For the text-containing cell, return its midpoint in [x, y] coordinate format. 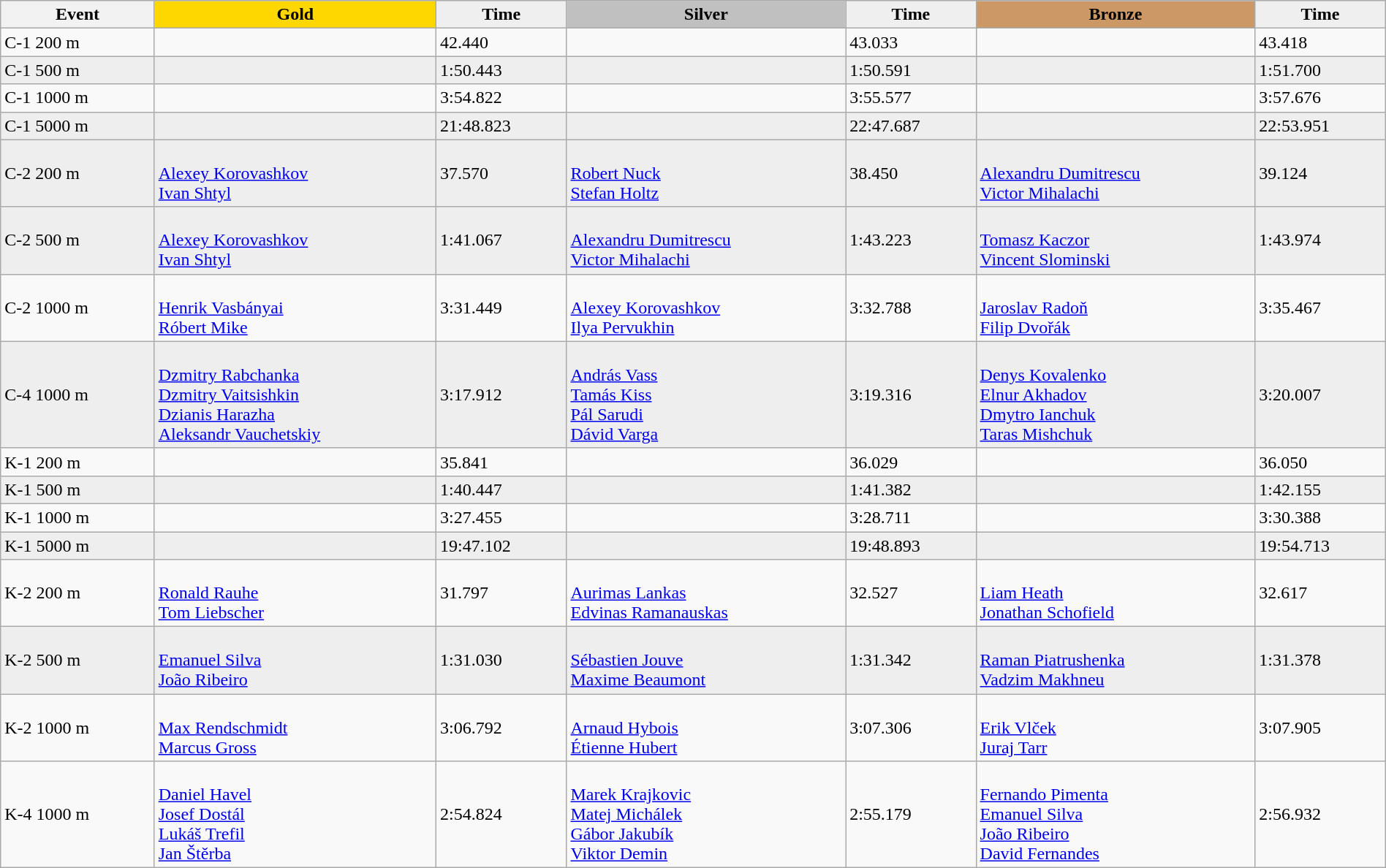
Robert NuckStefan Holtz [706, 173]
3:20.007 [1320, 395]
K-2 500 m [77, 660]
Fernando PimentaEmanuel SilvaJoão RibeiroDavid Fernandes [1116, 815]
Erik VlčekJuraj Tarr [1116, 728]
21:48.823 [501, 126]
1:43.223 [911, 240]
22:47.687 [911, 126]
1:40.447 [501, 490]
C-1 5000 m [77, 126]
1:31.342 [911, 660]
Gold [295, 15]
22:53.951 [1320, 126]
Denys KovalenkoElnur AkhadovDmytro IanchukTaras Mishchuk [1116, 395]
43.418 [1320, 42]
42.440 [501, 42]
3:07.905 [1320, 728]
3:30.388 [1320, 517]
C-1 200 m [77, 42]
37.570 [501, 173]
35.841 [501, 462]
32.617 [1320, 593]
Daniel HavelJosef DostálLukáš TrefilJan Štěrba [295, 815]
Dzmitry RabchankaDzmitry VaitsishkinDzianis HarazhaAleksandr Vauchetskiy [295, 395]
2:55.179 [911, 815]
Jaroslav RadoňFilip Dvořák [1116, 308]
C-1 1000 m [77, 98]
1:50.591 [911, 70]
3:06.792 [501, 728]
C-1 500 m [77, 70]
3:28.711 [911, 517]
1:41.067 [501, 240]
Liam HeathJonathan Schofield [1116, 593]
38.450 [911, 173]
36.050 [1320, 462]
Silver [706, 15]
3:19.316 [911, 395]
Ronald RauheTom Liebscher [295, 593]
Henrik VasbányaiRóbert Mike [295, 308]
K-1 1000 m [77, 517]
2:54.824 [501, 815]
1:41.382 [911, 490]
Bronze [1116, 15]
Aurimas LankasEdvinas Ramanauskas [706, 593]
András VassTamás KissPál SarudiDávid Varga [706, 395]
Alexey KorovashkovIlya Pervukhin [706, 308]
Marek KrajkovicMatej MichálekGábor JakubíkViktor Demin [706, 815]
3:57.676 [1320, 98]
C-2 500 m [77, 240]
C-4 1000 m [77, 395]
32.527 [911, 593]
19:54.713 [1320, 546]
2:56.932 [1320, 815]
3:35.467 [1320, 308]
19:48.893 [911, 546]
K-1 500 m [77, 490]
Emanuel SilvaJoão Ribeiro [295, 660]
K-1 5000 m [77, 546]
3:54.822 [501, 98]
3:07.306 [911, 728]
K-1 200 m [77, 462]
K-2 1000 m [77, 728]
Arnaud HyboisÉtienne Hubert [706, 728]
1:31.378 [1320, 660]
43.033 [911, 42]
1:51.700 [1320, 70]
31.797 [501, 593]
C-2 1000 m [77, 308]
3:32.788 [911, 308]
Event [77, 15]
Raman PiatrushenkaVadzim Makhneu [1116, 660]
1:31.030 [501, 660]
39.124 [1320, 173]
K-2 200 m [77, 593]
3:17.912 [501, 395]
3:31.449 [501, 308]
1:42.155 [1320, 490]
C-2 200 m [77, 173]
36.029 [911, 462]
K-4 1000 m [77, 815]
Sébastien JouveMaxime Beaumont [706, 660]
1:50.443 [501, 70]
3:55.577 [911, 98]
Tomasz KaczorVincent Slominski [1116, 240]
19:47.102 [501, 546]
1:43.974 [1320, 240]
Max RendschmidtMarcus Gross [295, 728]
3:27.455 [501, 517]
